Pinpoint the cell where the given text exists, returning its [X, Y] midpoint coordinate. 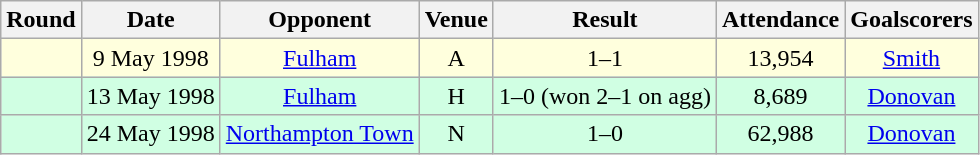
A [456, 58]
Opponent [320, 20]
13,954 [780, 58]
Round [41, 20]
8,689 [780, 96]
1–1 [604, 58]
13 May 1998 [150, 96]
Northampton Town [320, 134]
Venue [456, 20]
Result [604, 20]
62,988 [780, 134]
9 May 1998 [150, 58]
24 May 1998 [150, 134]
1–0 [604, 134]
Smith [912, 58]
Attendance [780, 20]
Date [150, 20]
Goalscorers [912, 20]
H [456, 96]
N [456, 134]
1–0 (won 2–1 on agg) [604, 96]
